Determine the (x, y) coordinate at the center of the cell enclosing the given text.  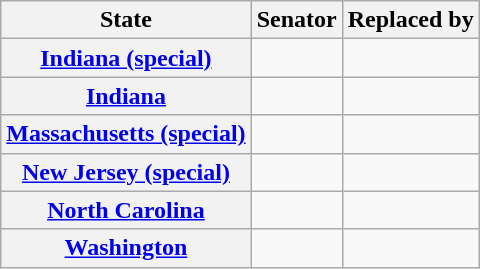
New Jersey (special) (126, 172)
Indiana (special) (126, 58)
Senator (296, 20)
Replaced by (410, 20)
Washington (126, 248)
Massachusetts (special) (126, 134)
State (126, 20)
Indiana (126, 96)
North Carolina (126, 210)
